Detect which cell encompasses the target text, then output its [x, y] center coordinate. 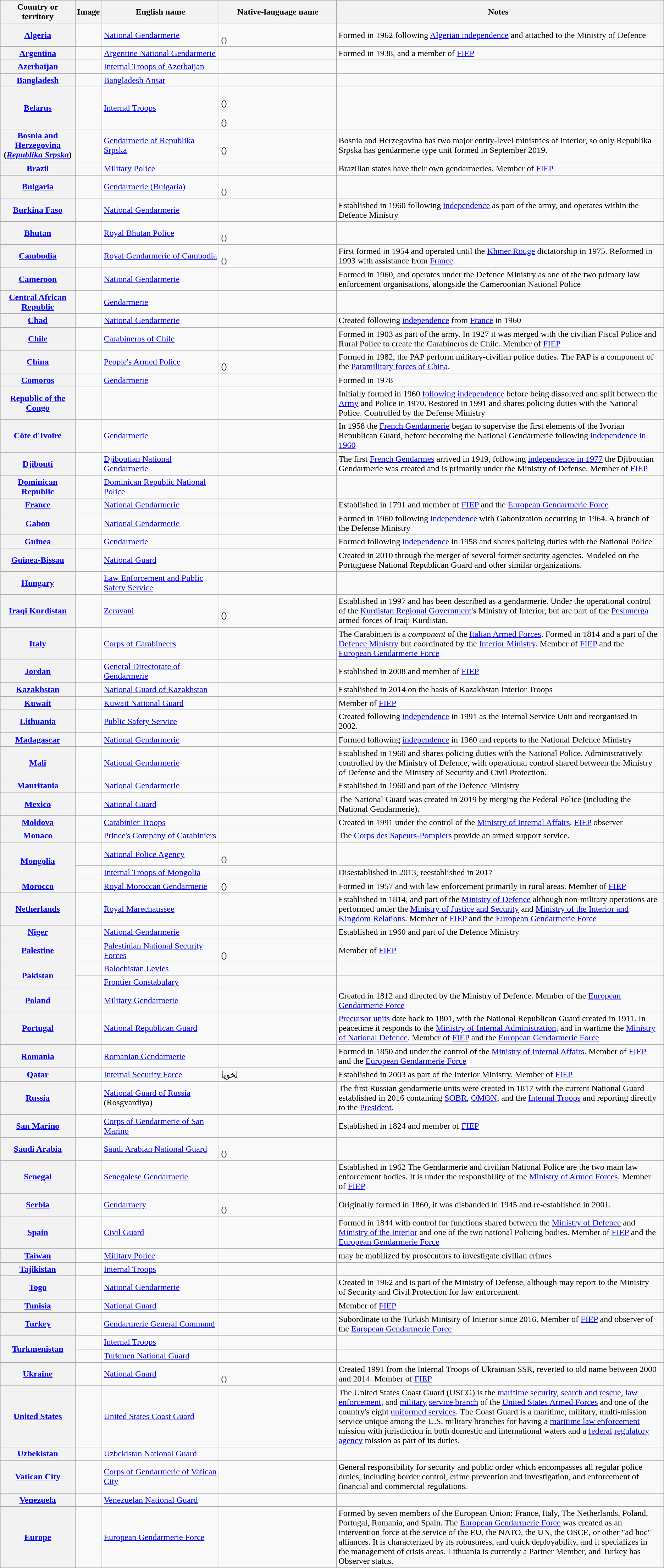
Taiwan [38, 1256]
Created following independence in 1991 as the Internal Service Unit and reorganised in 2002. [498, 721]
Gendarmerie (Bulgaria) [160, 187]
European Gendarmerie Force [160, 1538]
Jordan [38, 672]
Internal Security Force [160, 1075]
Country or territory [38, 12]
Carabinier Troops [160, 822]
Lithuania [38, 721]
Tunisia [38, 1306]
Prince's Company of Carabiniers [160, 836]
Central African Republic [38, 302]
Uzbekistan [38, 1453]
Carabineros of Chile [160, 339]
Originally formed in 1860, it was disbanded in 1945 and re-established in 2001. [498, 1205]
Formed in 1850 and under the control of the Ministry of Internal Affairs. Member of FIEP and the European Gendarmerie Force [498, 1056]
Royal Moroccan Gendarmerie [160, 886]
()() [278, 108]
Netherlands [38, 909]
General Directorate of Gendarmerie [160, 672]
Corps of Carabineers [160, 643]
Hungary [38, 583]
Bosnia and Herzegovina(Republika Srpska) [38, 145]
The Corps des Sapeurs-Pompiers provide an armed support service. [498, 836]
Disestablished in 2013, reestablished in 2017 [498, 872]
Europe [38, 1538]
Vatican City [38, 1477]
Algeria [38, 35]
Zeravani [160, 611]
Internal Troops of Azerbaijan [160, 67]
Mali [38, 763]
Dominican Republic National Police [160, 486]
Portugal [38, 1028]
Military Gendarmerie [160, 1001]
Created in 1962 and is part of the Ministry of Defense, although may report to the Ministry of Security and Civil Protection for law enforcement. [498, 1287]
Formed in 1957 and with law enforcement primarily in rural areas. Member of FIEP [498, 886]
Cambodia [38, 256]
Internal Troops of Mongolia [160, 872]
Saudi Arabia [38, 1149]
Italy [38, 643]
Senegalese Gendarmerie [160, 1177]
Formed following independence in 1958 and shares policing duties with the National Police [498, 541]
Kuwait [38, 703]
Iraqi Kurdistan [38, 611]
Cameroon [38, 279]
Established in 1791 and member of FIEP and the European Gendarmerie Force [498, 505]
Romania [38, 1056]
National Guard of Kazakhstan [160, 690]
Monaco [38, 836]
United States [38, 1416]
English name [160, 12]
Native-language name [278, 12]
Subordinate to the Turkish Ministry of Interior since 2016. Member of FIEP and observer of the European Gendarmerie Force [498, 1324]
Established in 1960 following independence as part of the army, and operates within the Defence Ministry [498, 210]
Uzbekistan National Guard [160, 1453]
Mauritania [38, 786]
Formed in 1978 [498, 380]
Formed in 1962 following Algerian independence and attached to the Ministry of Defence [498, 35]
Frontier Constabulary [160, 982]
Bangladesh [38, 80]
Royal Marechaussee [160, 909]
San Marino [38, 1125]
Gendarmerie General Command [160, 1324]
Royal Gendarmerie of Cambodia [160, 256]
Civil Guard [160, 1233]
Gendarmery [160, 1205]
Law Enforcement and Public Safety Service [160, 583]
Formed in 1982, the PAP perform military-civilian police duties. The PAP is a component of the Paramilitary forces of China. [498, 362]
Djiboutian National Gendarmerie [160, 464]
Gendarmerie of Republika Srpska [160, 145]
Côte d'Ivoire [38, 436]
Romanian Gendarmerie [160, 1056]
The National Guard was created in 2019 by merging the Federal Police (including the National Gendarmerie). [498, 804]
Djibouti [38, 464]
Tajikistan [38, 1269]
United States Coast Guard [160, 1416]
France [38, 505]
Azerbaijan [38, 67]
Guinea [38, 541]
Established in 1824 and member of FIEP [498, 1125]
National Republican Guard [160, 1028]
National Guard of Russia (Rosgvardiya) [160, 1098]
Russia [38, 1098]
Niger [38, 932]
Argentine National Gendarmerie [160, 53]
Formed in 1938, and a member of FIEP [498, 53]
Kuwait National Guard [160, 703]
Belarus [38, 108]
Turkmenistan [38, 1349]
Burkina Faso [38, 210]
Created in 1991 under the control of the Ministry of Internal Affairs. FIEP observer [498, 822]
Venezuelan National Guard [160, 1500]
Chile [38, 339]
Mongolia [38, 861]
Corps of Gendarmerie of San Marino [160, 1125]
Image [89, 12]
Public Safety Service [160, 721]
Spain [38, 1233]
Turkmen National Guard [160, 1356]
Bulgaria [38, 187]
National Police Agency [160, 854]
Bangladesh Ansar [160, 80]
Togo [38, 1287]
Mexico [38, 804]
Brazil [38, 168]
China [38, 362]
Established in 2003 as part of the Interior Ministry. Member of FIEP [498, 1075]
Dominican Republic [38, 486]
Palestine [38, 950]
Serbia [38, 1205]
Comoros [38, 380]
Morocco [38, 886]
لخويا [278, 1075]
Republic of the Congo [38, 403]
Turkey [38, 1324]
Formed in 1960 following independence with Gabonization occurring in 1964. A branch of the Defense Ministry [498, 523]
Senegal [38, 1177]
Madagascar [38, 740]
Venezuela [38, 1500]
Created following independence from France in 1960 [498, 321]
Established in 2008 and member of FIEP [498, 672]
Notes [498, 12]
Kazakhstan [38, 690]
Royal Bhutan Police [160, 233]
Moldova [38, 822]
Saudi Arabian National Guard [160, 1149]
Bhutan [38, 233]
Gabon [38, 523]
Brazilian states have their own gendarmeries. Member of FIEP [498, 168]
Created 1991 from the Internal Troops of Ukrainian SSR, reverted to old name between 2000 and 2014. Member of FIEP [498, 1374]
Guinea-Bissau [38, 560]
Qatar [38, 1075]
Palestinian National Security Forces [160, 950]
First formed in 1954 and operated until the Khmer Rouge dictatorship in 1975. Reformed in 1993 with assistance from France. [498, 256]
Argentina [38, 53]
Pakistan [38, 975]
Ukraine [38, 1374]
Formed following independence in 1960 and reports to the National Defence Ministry [498, 740]
Chad [38, 321]
Established in 2014 on the basis of Kazakhstan Interior Troops [498, 690]
may be mobilized by prosecutors to investigate civilian crimes [498, 1256]
Created in 1812 and directed by the Ministry of Defence. Member of the European Gendarmerie Force [498, 1001]
Poland [38, 1001]
Balochistan Levies [160, 969]
People's Armed Police [160, 362]
Corps of Gendarmerie of Vatican City [160, 1477]
